Extract the (X, Y) coordinate from the center of the cell holding the provided text.  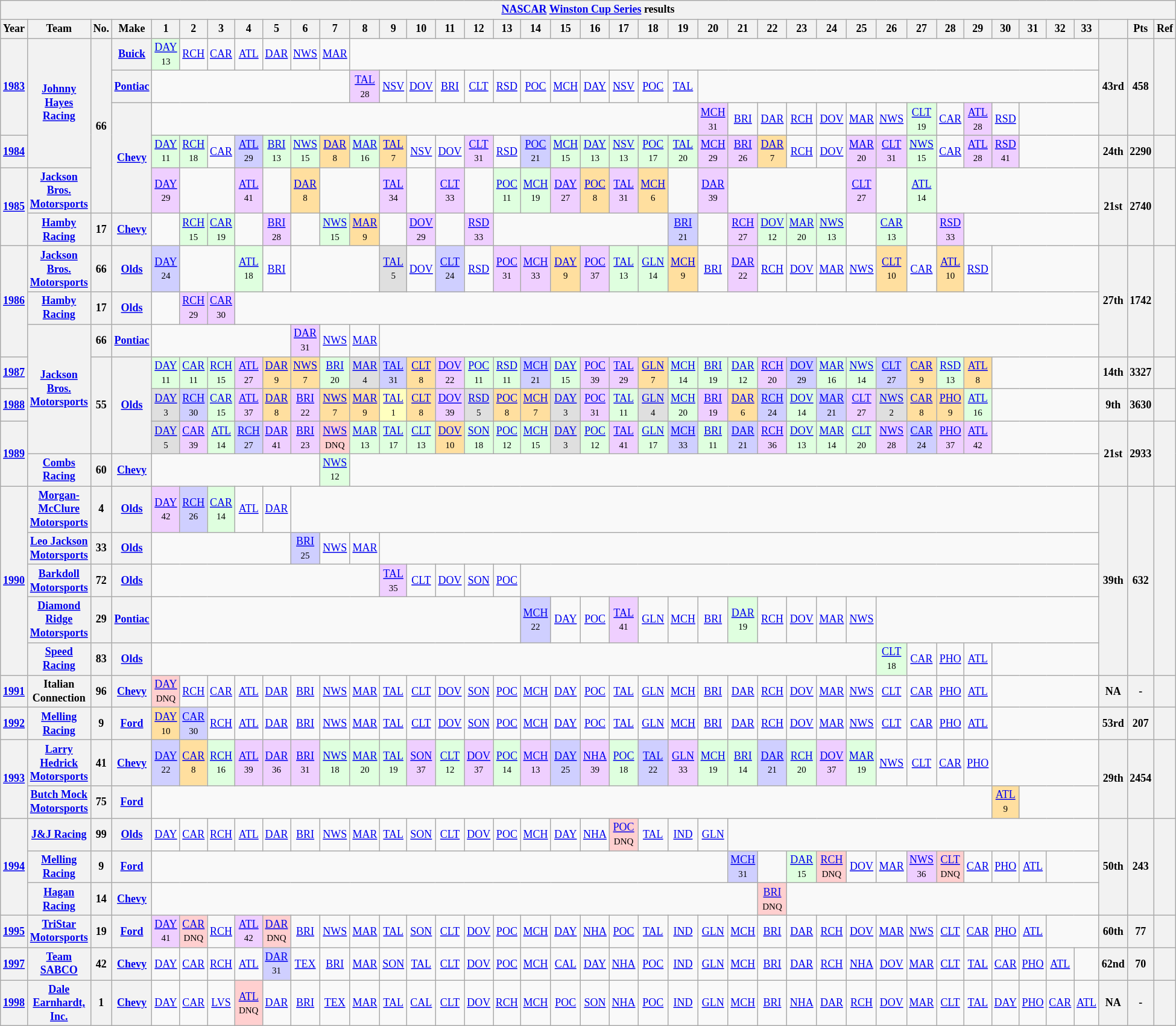
TAL20 (683, 151)
SON37 (422, 763)
CLT13 (422, 437)
1988 (14, 405)
1997 (14, 964)
32 (1060, 29)
ATL41 (248, 191)
POC21 (536, 151)
Hagan Racing (59, 899)
Make (131, 29)
Diamond Ridge Motorsports (59, 619)
9th (1113, 405)
Leo Jackson Motorsports (59, 548)
RCH24 (773, 405)
53rd (1113, 724)
15 (566, 29)
ATLDNQ (248, 1003)
TAL1 (393, 405)
DAR6 (743, 405)
MCH14 (683, 373)
RCH18 (194, 151)
BRI21 (683, 230)
77 (1141, 931)
MCH22 (536, 619)
DOV13 (801, 437)
RCH29 (194, 308)
PHO9 (950, 405)
BRI31 (305, 763)
70 (1141, 964)
ATL8 (978, 373)
BRI26 (743, 151)
BRI25 (305, 548)
MAR13 (365, 437)
LVS (221, 1003)
14th (1113, 373)
POC37 (595, 269)
TAL7 (393, 151)
1987 (14, 373)
ATL39 (248, 763)
2 (194, 29)
3630 (1141, 405)
39th (1113, 580)
MCH29 (713, 151)
RSD41 (1005, 151)
DAR19 (743, 619)
1990 (14, 580)
3 (221, 29)
11 (450, 29)
DAR39 (713, 191)
26 (891, 29)
TriStar Motorsports (59, 931)
GLN33 (683, 763)
BRI20 (335, 373)
POC17 (653, 151)
20 (713, 29)
CAR13 (891, 230)
BRI11 (713, 437)
ATL29 (248, 151)
1998 (14, 1003)
Ref (1165, 29)
18 (653, 29)
DAR36 (276, 763)
12 (479, 29)
RSD13 (950, 373)
CLT18 (891, 659)
5 (276, 29)
CLT33 (450, 191)
J&J Racing (59, 834)
DOV10 (450, 437)
24 (832, 29)
TAL28 (365, 87)
TAL35 (393, 581)
BRI28 (276, 230)
CAR11 (194, 373)
2740 (1141, 207)
CAR19 (221, 230)
Johnny Hayes Racing (59, 103)
DAR9 (276, 373)
Speed Racing (59, 659)
31 (1032, 29)
2290 (1141, 151)
TAL11 (624, 405)
CLT19 (922, 119)
DAY41 (166, 931)
CLT20 (862, 437)
55 (101, 405)
27 (922, 29)
1983 (14, 87)
NASCAR Winston Cup Series results (589, 10)
29th (1113, 779)
43rd (1113, 87)
3327 (1141, 373)
GLN4 (653, 405)
DOV12 (773, 230)
2933 (1141, 454)
NWS18 (335, 763)
72 (101, 581)
MCH7 (536, 405)
1984 (14, 151)
NHA39 (595, 763)
CLT10 (891, 269)
CAR39 (194, 437)
CLT24 (450, 269)
Combs Racing (59, 470)
MCH20 (683, 405)
1986 (14, 302)
24th (1113, 151)
DAR22 (743, 269)
60 (101, 470)
POC39 (595, 373)
DARDNQ (276, 931)
DAY22 (166, 763)
23 (801, 29)
96 (101, 691)
DAY24 (166, 269)
NWS14 (862, 373)
DAY27 (566, 191)
NWS13 (832, 230)
RCHDNQ (832, 867)
1989 (14, 454)
DAY29 (166, 191)
RSD5 (479, 405)
MAR19 (862, 763)
8 (365, 29)
Larry Hedrick Motorsports (59, 763)
243 (1141, 866)
DAY42 (166, 509)
632 (1141, 580)
DAR15 (801, 867)
DOV14 (801, 405)
MCH21 (536, 373)
10 (422, 29)
1995 (14, 931)
PHO37 (950, 437)
BRI13 (276, 151)
6 (305, 29)
CAR15 (221, 405)
POCDNQ (624, 834)
2454 (1141, 779)
25 (862, 29)
Barkdoll Motorsports (59, 581)
42 (101, 964)
41 (101, 763)
CARDNQ (194, 931)
Italian Connection (59, 691)
83 (101, 659)
TAL5 (393, 269)
SON18 (479, 437)
21 (743, 29)
ATL18 (248, 269)
RSD11 (507, 373)
CAR24 (922, 437)
NSV13 (624, 151)
TAL22 (653, 763)
RCH30 (194, 405)
DOV22 (450, 373)
75 (101, 802)
TAL34 (393, 191)
NWS2 (891, 405)
ATL9 (1005, 802)
1742 (1141, 302)
CLTDNQ (950, 867)
DAYDNQ (166, 691)
Team SABCO (59, 964)
GLN7 (653, 373)
DAY10 (166, 724)
458 (1141, 87)
Morgan-McClure Motorsports (59, 509)
BRI14 (743, 763)
DAR7 (773, 151)
RCH36 (773, 437)
1993 (14, 779)
BRI22 (305, 405)
DOV39 (450, 405)
TAL19 (393, 763)
13 (507, 29)
NWS36 (922, 867)
POC18 (624, 763)
99 (101, 834)
60th (1113, 931)
1994 (14, 866)
ATL27 (248, 373)
DAY9 (566, 269)
62nd (1113, 964)
207 (1141, 724)
BRIDNQ (773, 899)
Team (59, 29)
16 (595, 29)
1985 (14, 207)
CAR9 (922, 373)
MCH9 (683, 269)
30 (1005, 29)
Pts (1141, 29)
No. (101, 29)
RCH16 (221, 763)
Butch Mock Motorsports (59, 802)
Buick (131, 54)
TAL13 (624, 269)
7 (335, 29)
BRI23 (305, 437)
1992 (14, 724)
MAR4 (365, 373)
DAR41 (276, 437)
DAY25 (566, 763)
MAR14 (832, 437)
NWSDNQ (335, 437)
MCH13 (536, 763)
RCH26 (194, 509)
GLN17 (653, 437)
NWS12 (335, 470)
ATL10 (950, 269)
GLN14 (653, 269)
TAL17 (393, 437)
ATL16 (978, 405)
MCH6 (653, 191)
Year (14, 29)
27th (1113, 302)
NWS28 (891, 437)
ATL37 (248, 405)
50th (1113, 866)
DAY5 (166, 437)
CLT12 (450, 763)
TAL29 (624, 373)
Dale Earnhardt, Inc. (59, 1003)
1991 (14, 691)
DAR12 (743, 373)
MAR21 (832, 405)
CAR14 (221, 509)
DAY15 (566, 373)
28 (950, 29)
22 (773, 29)
POC14 (507, 763)
